From the cell containing the given text, extract its center point as (X, Y) coordinate. 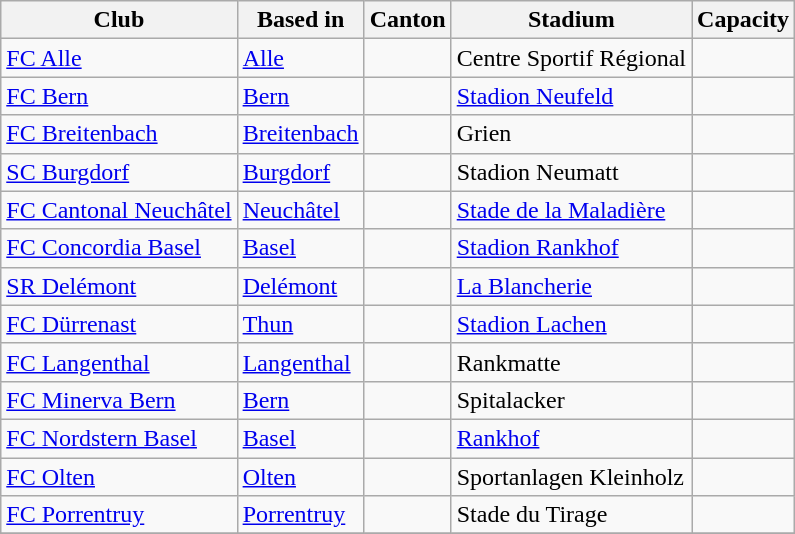
FC Concordia Basel (119, 248)
Stadium (571, 20)
Based in (300, 20)
La Blancherie (571, 286)
Alle (300, 58)
SC Burgdorf (119, 172)
Club (119, 20)
FC Dürrenast (119, 324)
FC Minerva Bern (119, 400)
FC Breitenbach (119, 134)
Centre Sportif Régional (571, 58)
Neuchâtel (300, 210)
FC Bern (119, 96)
Stadion Rankhof (571, 248)
Spitalacker (571, 400)
Burgdorf (300, 172)
FC Nordstern Basel (119, 438)
Stade du Tirage (571, 515)
SR Delémont (119, 286)
Delémont (300, 286)
Rankmatte (571, 362)
Sportanlagen Kleinholz (571, 477)
Breitenbach (300, 134)
Porrentruy (300, 515)
FC Cantonal Neuchâtel (119, 210)
Stadion Neumatt (571, 172)
Stade de la Maladière (571, 210)
Thun (300, 324)
FC Alle (119, 58)
FC Porrentruy (119, 515)
Grien (571, 134)
Stadion Lachen (571, 324)
Capacity (744, 20)
Canton (408, 20)
FC Langenthal (119, 362)
Stadion Neufeld (571, 96)
FC Olten (119, 477)
Langenthal (300, 362)
Rankhof (571, 438)
Olten (300, 477)
